Find where the given text appears and provide that cell's center as [x, y] coordinate. 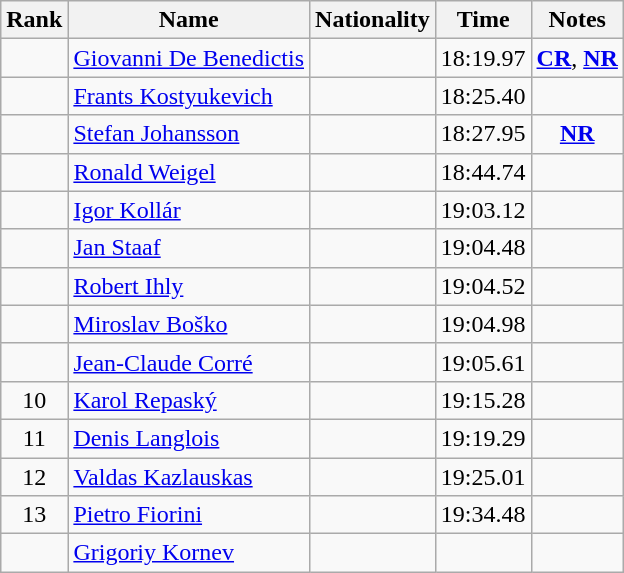
13 [34, 515]
Karol Repaský [189, 400]
18:25.40 [483, 96]
Ronald Weigel [189, 172]
Giovanni De Benedictis [189, 58]
Igor Kollár [189, 210]
18:27.95 [483, 134]
Denis Langlois [189, 438]
19:19.29 [483, 438]
19:04.48 [483, 248]
Miroslav Boško [189, 324]
Jean-Claude Corré [189, 362]
Frants Kostyukevich [189, 96]
Pietro Fiorini [189, 515]
Time [483, 20]
NR [577, 134]
19:15.28 [483, 400]
19:03.12 [483, 210]
CR, NR [577, 58]
19:25.01 [483, 477]
11 [34, 438]
Rank [34, 20]
Notes [577, 20]
Stefan Johansson [189, 134]
19:05.61 [483, 362]
Robert Ihly [189, 286]
10 [34, 400]
12 [34, 477]
Grigoriy Kornev [189, 553]
18:19.97 [483, 58]
Name [189, 20]
19:04.98 [483, 324]
19:04.52 [483, 286]
Jan Staaf [189, 248]
18:44.74 [483, 172]
Valdas Kazlauskas [189, 477]
Nationality [373, 20]
19:34.48 [483, 515]
